Provide the (X, Y) coordinate of the cell's center where the given text is located.  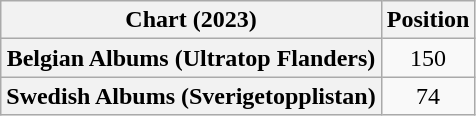
Chart (2023) (191, 20)
74 (428, 96)
Swedish Albums (Sverigetopplistan) (191, 96)
Position (428, 20)
Belgian Albums (Ultratop Flanders) (191, 58)
150 (428, 58)
